From the cell containing the given text, extract its center point as [X, Y] coordinate. 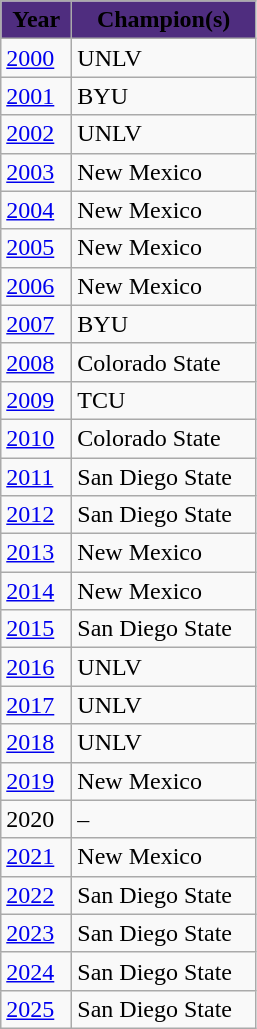
2009 [36, 400]
2025 [36, 1009]
2022 [36, 895]
2000 [36, 58]
2017 [36, 705]
Year [36, 20]
2024 [36, 971]
2013 [36, 553]
2012 [36, 515]
2002 [36, 134]
2006 [36, 286]
2020 [36, 819]
2007 [36, 324]
2010 [36, 438]
2005 [36, 248]
2004 [36, 210]
TCU [164, 400]
– [164, 819]
2021 [36, 857]
2019 [36, 781]
2014 [36, 591]
2015 [36, 629]
2008 [36, 362]
2003 [36, 172]
2011 [36, 477]
2016 [36, 667]
2023 [36, 933]
2018 [36, 743]
2001 [36, 96]
Champion(s) [164, 20]
